Identify which cell holds the provided text, then report its [x, y] central coordinate. 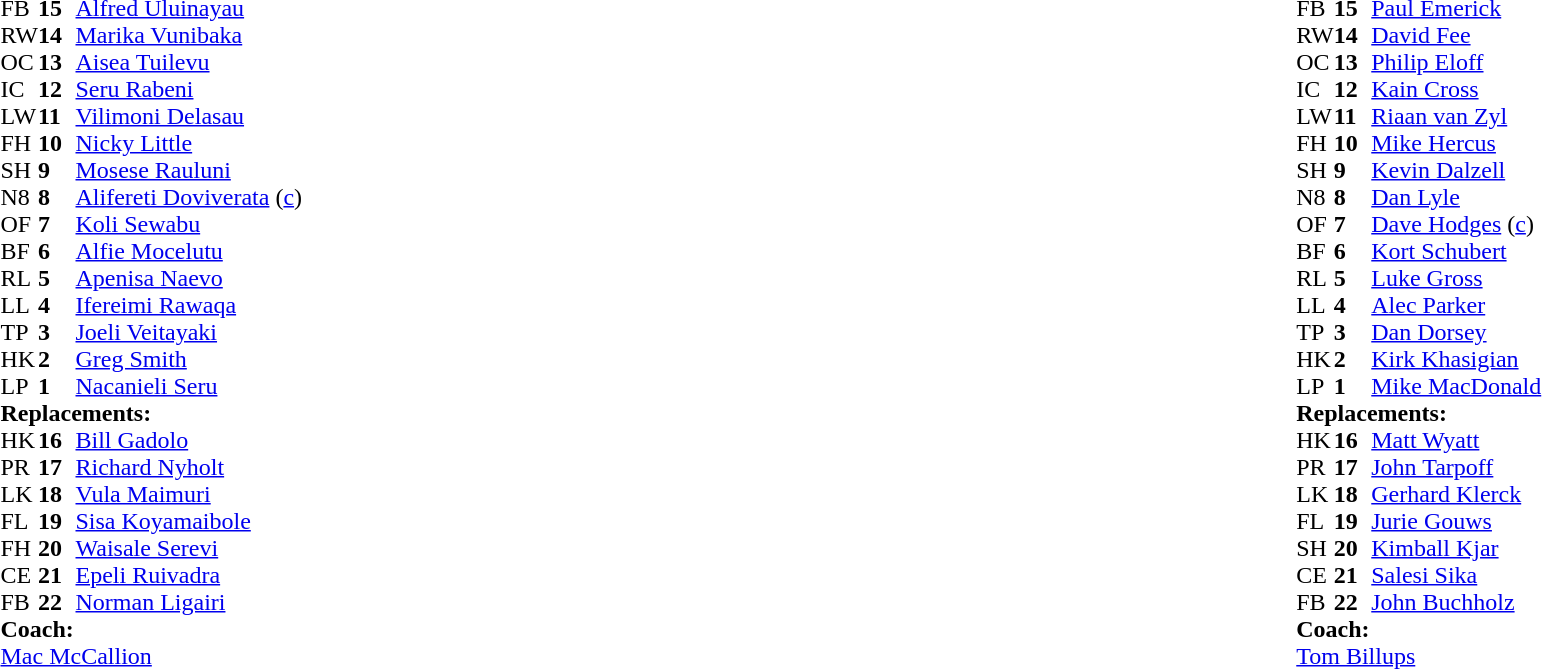
Kort Schubert [1456, 252]
Kevin Dalzell [1456, 170]
Waisale Serevi [190, 548]
Nacanieli Seru [190, 386]
Alec Parker [1456, 306]
Riaan van Zyl [1456, 116]
Salesi Sika [1456, 576]
Norman Ligairi [190, 602]
Koli Sewabu [190, 224]
Mac McCallion [151, 656]
Bill Gadolo [190, 440]
Dave Hodges (c) [1456, 224]
Vilimoni Delasau [190, 116]
Matt Wyatt [1456, 440]
Mike Hercus [1456, 144]
Epeli Ruivadra [190, 576]
Dan Lyle [1456, 198]
Kimball Kjar [1456, 548]
Joeli Veitayaki [190, 332]
Dan Dorsey [1456, 332]
Kain Cross [1456, 90]
Seru Rabeni [190, 90]
Apenisa Naevo [190, 278]
Ifereimi Rawaqa [190, 306]
Mike MacDonald [1456, 386]
Marika Vunibaka [190, 36]
John Tarpoff [1456, 468]
Tom Billups [1418, 656]
Philip Eloff [1456, 62]
John Buchholz [1456, 602]
Jurie Gouws [1456, 522]
David Fee [1456, 36]
Aisea Tuilevu [190, 62]
Luke Gross [1456, 278]
Richard Nyholt [190, 468]
Gerhard Klerck [1456, 494]
Nicky Little [190, 144]
Greg Smith [190, 360]
Alifereti Doviverata (c) [190, 198]
Sisa Koyamaibole [190, 522]
Alfie Mocelutu [190, 252]
Kirk Khasigian [1456, 360]
Mosese Rauluni [190, 170]
Vula Maimuri [190, 494]
